Locate the cell with the specified text and output its (X, Y) center coordinate. 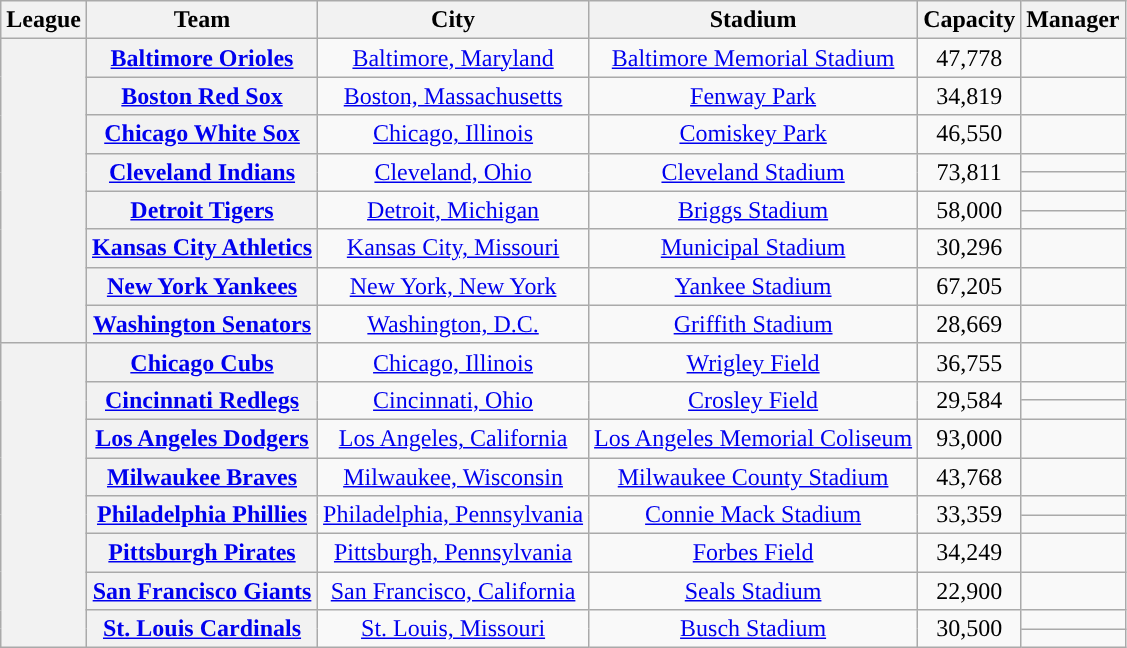
Team (202, 20)
St. Louis, Missouri (454, 629)
Washington Senators (202, 324)
Griffith Stadium (754, 324)
34,819 (970, 96)
47,778 (970, 58)
City (454, 20)
Busch Stadium (754, 629)
58,000 (970, 210)
Crosley Field (754, 400)
San Francisco, California (454, 591)
Cincinnati Redlegs (202, 400)
Los Angeles, California (454, 438)
Manager (1073, 20)
Boston, Massachusetts (454, 96)
Baltimore, Maryland (454, 58)
43,768 (970, 477)
Cleveland, Ohio (454, 172)
46,550 (970, 134)
22,900 (970, 591)
San Francisco Giants (202, 591)
93,000 (970, 438)
28,669 (970, 324)
Boston Red Sox (202, 96)
Washington, D.C. (454, 324)
Los Angeles Dodgers (202, 438)
Capacity (970, 20)
Connie Mack Stadium (754, 515)
Seals Stadium (754, 591)
Wrigley Field (754, 362)
Cleveland Stadium (754, 172)
Chicago White Sox (202, 134)
Kansas City Athletics (202, 248)
Milwaukee County Stadium (754, 477)
Milwaukee, Wisconsin (454, 477)
30,500 (970, 629)
Comiskey Park (754, 134)
Cleveland Indians (202, 172)
73,811 (970, 172)
League (44, 20)
34,249 (970, 553)
Los Angeles Memorial Coliseum (754, 438)
Baltimore Orioles (202, 58)
New York, New York (454, 286)
Forbes Field (754, 553)
Milwaukee Braves (202, 477)
36,755 (970, 362)
Municipal Stadium (754, 248)
Chicago Cubs (202, 362)
29,584 (970, 400)
Stadium (754, 20)
Detroit, Michigan (454, 210)
Detroit Tigers (202, 210)
33,359 (970, 515)
Fenway Park (754, 96)
St. Louis Cardinals (202, 629)
Philadelphia, Pennsylvania (454, 515)
Baltimore Memorial Stadium (754, 58)
Yankee Stadium (754, 286)
30,296 (970, 248)
Cincinnati, Ohio (454, 400)
Philadelphia Phillies (202, 515)
Kansas City, Missouri (454, 248)
New York Yankees (202, 286)
Pittsburgh Pirates (202, 553)
Pittsburgh, Pennsylvania (454, 553)
Briggs Stadium (754, 210)
67,205 (970, 286)
